Extract the (x, y) coordinate from the center of the cell holding the provided text.  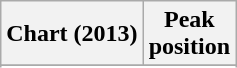
Chart (2013) (72, 34)
Peakposition (189, 34)
